Extract the (X, Y) coordinate from the center of the cell holding the provided text.  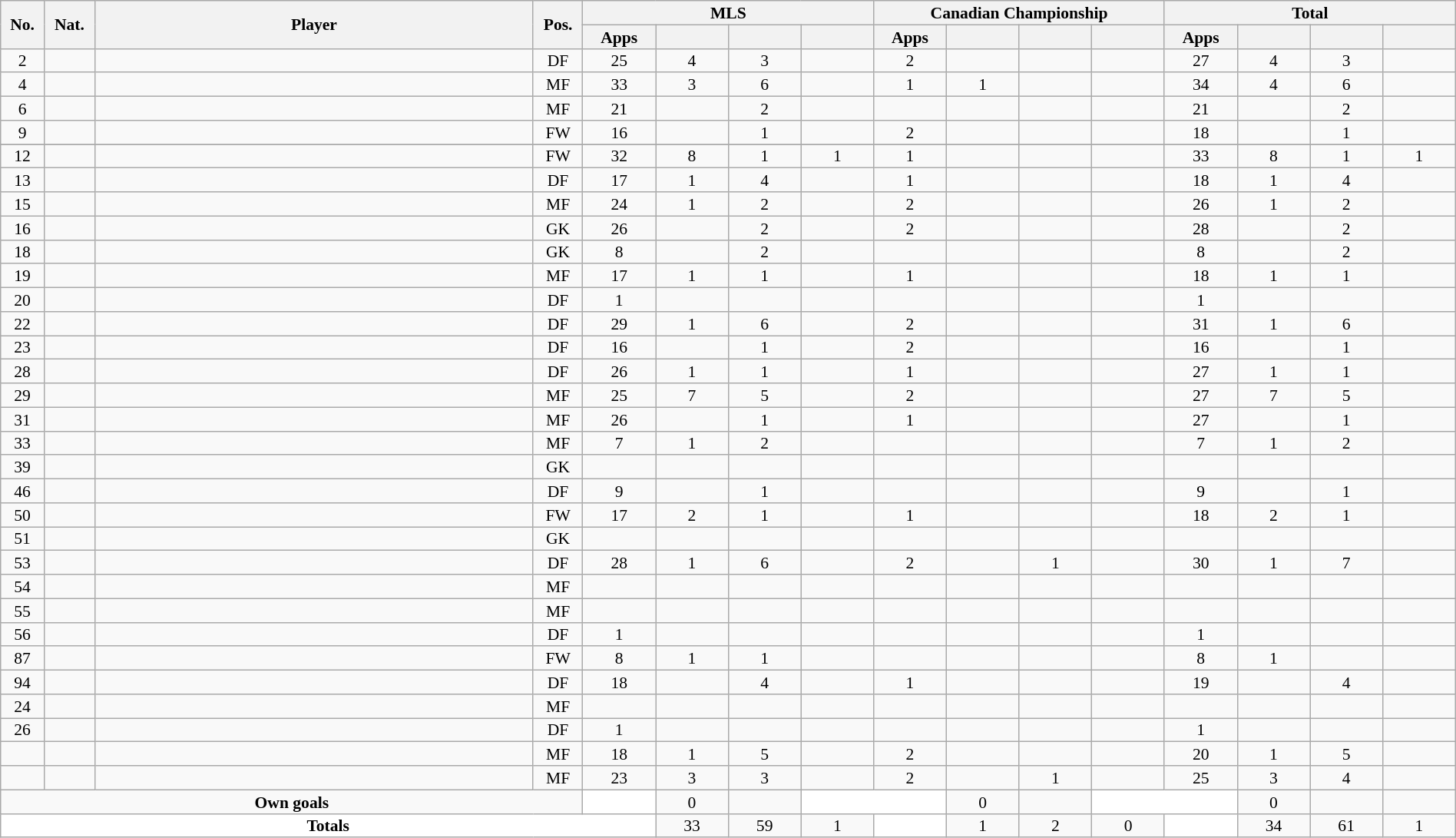
Pos. (558, 25)
50 (23, 515)
Nat. (69, 25)
Total (1310, 12)
30 (1201, 562)
94 (23, 682)
No. (23, 25)
MLS (728, 12)
32 (619, 157)
56 (23, 634)
55 (23, 610)
Player (315, 25)
46 (23, 492)
12 (23, 157)
51 (23, 539)
54 (23, 587)
87 (23, 659)
22 (23, 324)
Canadian Championship (1020, 12)
61 (1347, 825)
59 (765, 825)
39 (23, 467)
53 (23, 562)
15 (23, 204)
13 (23, 180)
Totals (329, 825)
Own goals (292, 802)
